Identify which cell holds the provided text, then report its [X, Y] central coordinate. 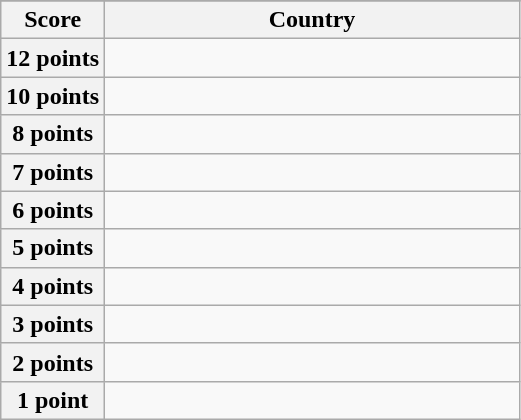
10 points [53, 96]
6 points [53, 210]
3 points [53, 324]
1 point [53, 400]
8 points [53, 134]
Score [53, 20]
2 points [53, 362]
12 points [53, 58]
4 points [53, 286]
Country [312, 20]
5 points [53, 248]
7 points [53, 172]
